Search for the cell housing the specified text and yield its [x, y] center coordinate. 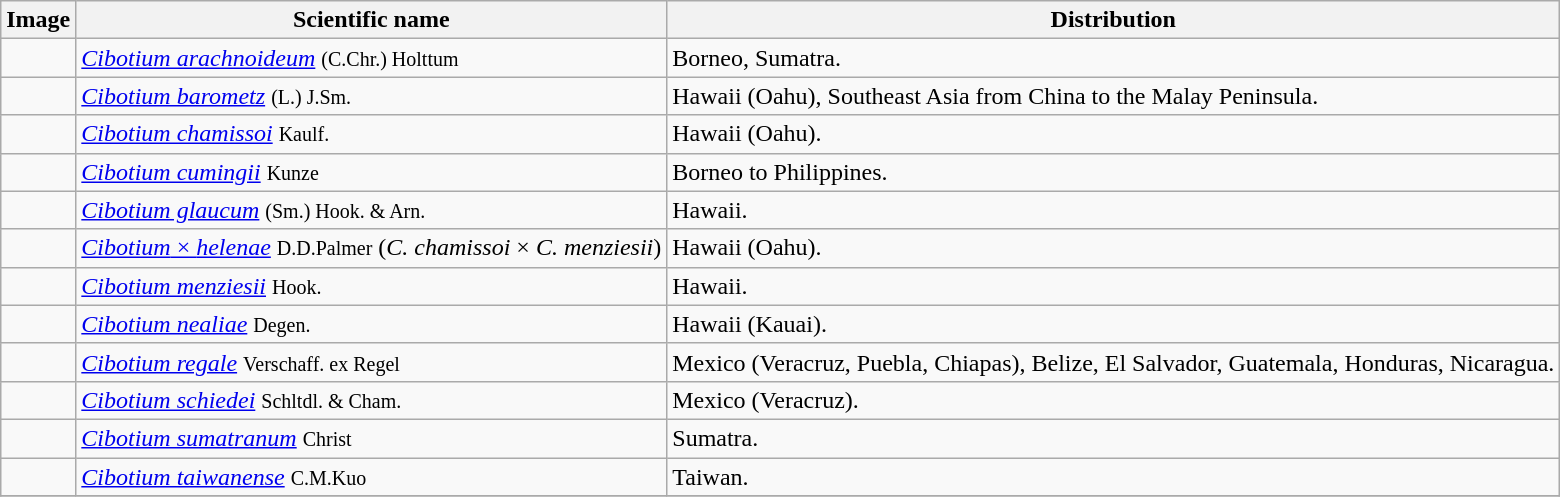
Cibotium glaucum (Sm.) Hook. & Arn. [372, 210]
Cibotium arachnoideum (C.Chr.) Holttum [372, 58]
Cibotium nealiae Degen. [372, 324]
Cibotium schiedei Schltdl. & Cham. [372, 400]
Cibotium barometz (L.) J.Sm. [372, 96]
Image [38, 20]
Cibotium cumingii Kunze [372, 172]
Cibotium sumatranum Christ [372, 438]
Sumatra. [1114, 438]
Cibotium taiwanense C.M.Kuo [372, 477]
Hawaii (Kauai). [1114, 324]
Mexico (Veracruz, Puebla, Chiapas), Belize, El Salvador, Guatemala, Honduras, Nicaragua. [1114, 362]
Borneo to Philippines. [1114, 172]
Scientific name [372, 20]
Cibotium menziesii Hook. [372, 286]
Cibotium × helenae D.D.Palmer (C. chamissoi × C. menziesii) [372, 248]
Borneo, Sumatra. [1114, 58]
Cibotium regale Verschaff. ex Regel [372, 362]
Cibotium chamissoi Kaulf. [372, 134]
Taiwan. [1114, 477]
Mexico (Veracruz). [1114, 400]
Distribution [1114, 20]
Hawaii (Oahu), Southeast Asia from China to the Malay Peninsula. [1114, 96]
